Detect which cell encompasses the target text, then output its (X, Y) center coordinate. 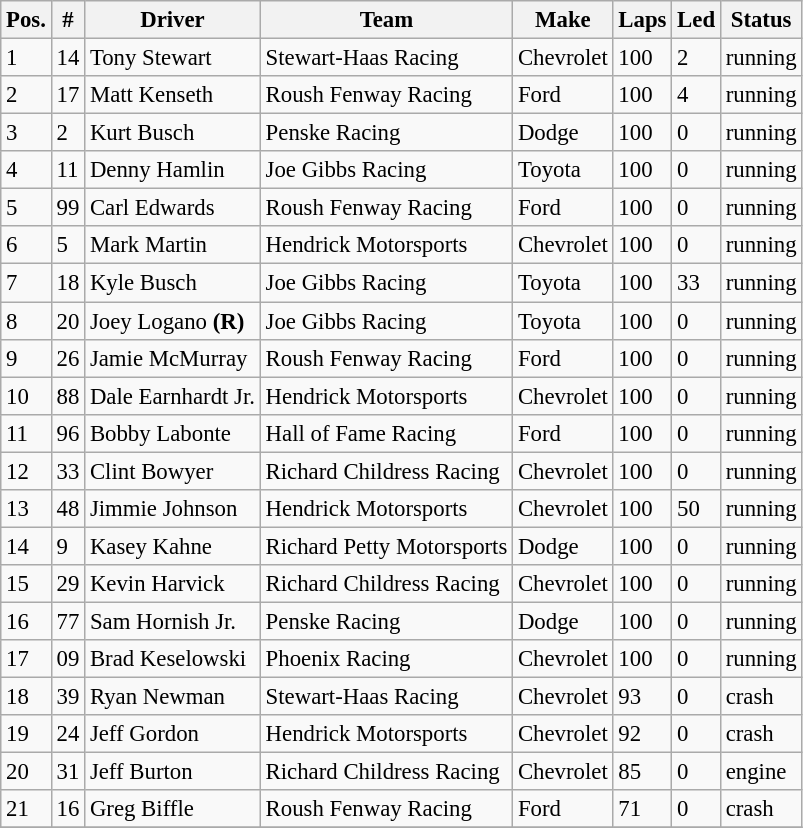
Sam Hornish Jr. (173, 621)
Hall of Fame Racing (386, 433)
1 (26, 58)
Led (696, 20)
Dale Earnhardt Jr. (173, 396)
Kasey Kahne (173, 546)
31 (68, 772)
Driver (173, 20)
88 (68, 396)
Jimmie Johnson (173, 509)
3 (26, 133)
24 (68, 734)
Jamie McMurray (173, 358)
Make (563, 20)
# (68, 20)
Kevin Harvick (173, 584)
39 (68, 697)
96 (68, 433)
12 (26, 471)
99 (68, 208)
6 (26, 245)
Phoenix Racing (386, 659)
71 (642, 809)
Joey Logano (R) (173, 321)
13 (26, 509)
Ryan Newman (173, 697)
Jeff Burton (173, 772)
Clint Bowyer (173, 471)
Kyle Busch (173, 283)
8 (26, 321)
Team (386, 20)
29 (68, 584)
Carl Edwards (173, 208)
50 (696, 509)
Brad Keselowski (173, 659)
92 (642, 734)
26 (68, 358)
85 (642, 772)
48 (68, 509)
Status (760, 20)
Matt Kenseth (173, 95)
77 (68, 621)
19 (26, 734)
21 (26, 809)
Mark Martin (173, 245)
Richard Petty Motorsports (386, 546)
Pos. (26, 20)
Tony Stewart (173, 58)
7 (26, 283)
Bobby Labonte (173, 433)
Denny Hamlin (173, 170)
Greg Biffle (173, 809)
Kurt Busch (173, 133)
09 (68, 659)
93 (642, 697)
engine (760, 772)
15 (26, 584)
Laps (642, 20)
10 (26, 396)
Jeff Gordon (173, 734)
